Determine the [x, y] coordinate at the center of the cell enclosing the given text.  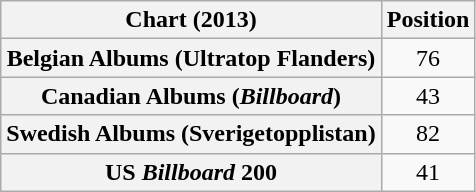
Canadian Albums (Billboard) [191, 96]
82 [428, 134]
Position [428, 20]
Swedish Albums (Sverigetopplistan) [191, 134]
76 [428, 58]
41 [428, 172]
Chart (2013) [191, 20]
Belgian Albums (Ultratop Flanders) [191, 58]
US Billboard 200 [191, 172]
43 [428, 96]
